From the cell containing the given text, extract its center point as [X, Y] coordinate. 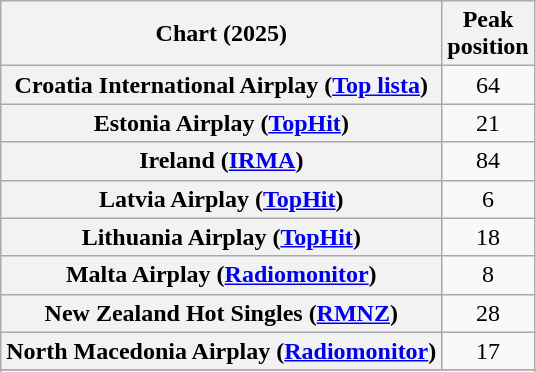
8 [488, 275]
Latvia Airplay (TopHit) [222, 199]
Ireland (IRMA) [222, 161]
28 [488, 313]
6 [488, 199]
Malta Airplay (Radiomonitor) [222, 275]
18 [488, 237]
North Macedonia Airplay (Radiomonitor) [222, 351]
Peakposition [488, 34]
Croatia International Airplay (Top lista) [222, 85]
17 [488, 351]
21 [488, 123]
New Zealand Hot Singles (RMNZ) [222, 313]
Chart (2025) [222, 34]
Lithuania Airplay (TopHit) [222, 237]
84 [488, 161]
64 [488, 85]
Estonia Airplay (TopHit) [222, 123]
